Determine the [X, Y] coordinate at the center of the cell enclosing the given text.  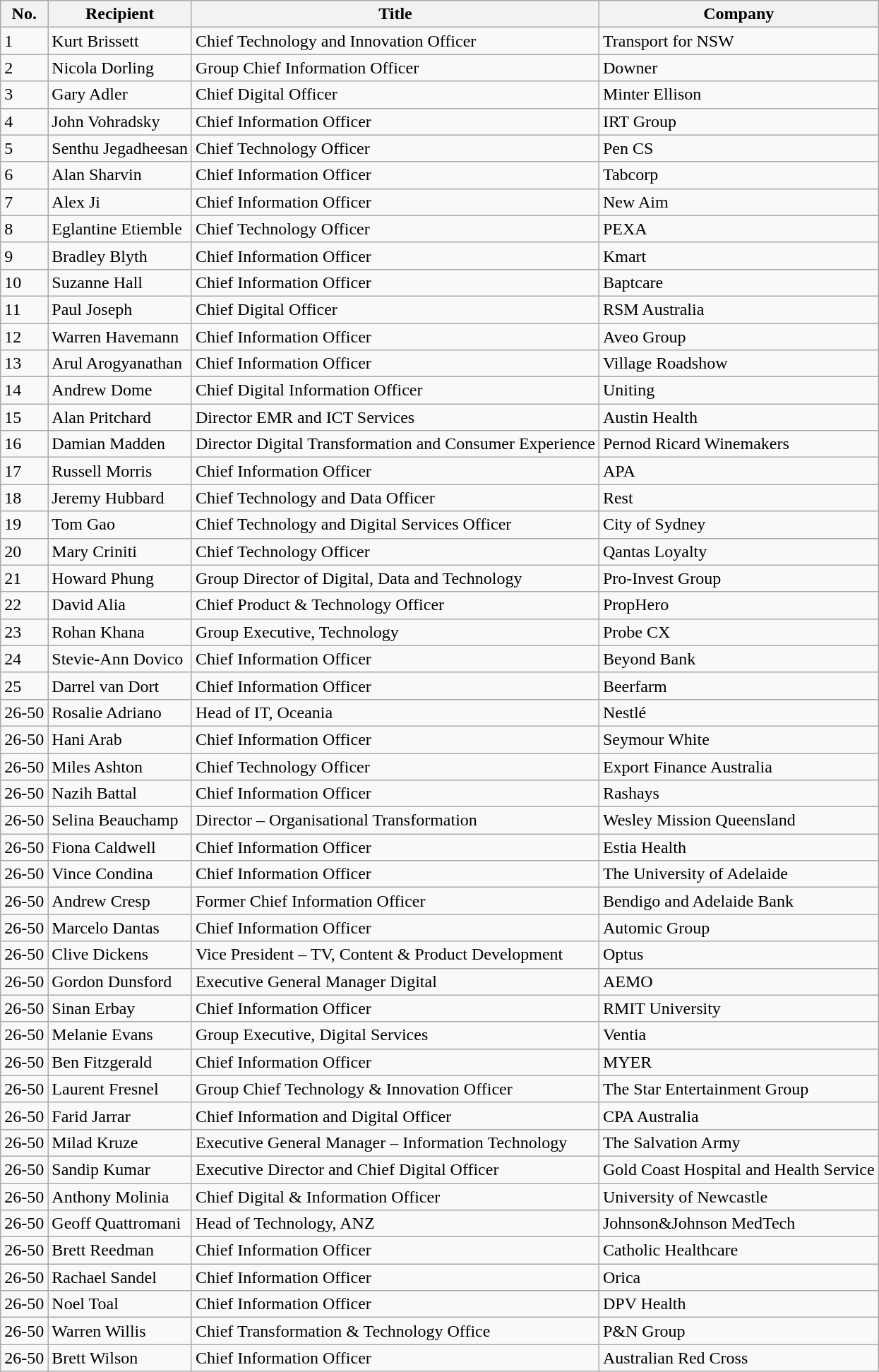
17 [24, 471]
Uniting [739, 390]
Andrew Cresp [120, 901]
Melanie Evans [120, 1035]
Tabcorp [739, 175]
16 [24, 444]
Rest [739, 498]
Milad Kruze [120, 1143]
Paul Joseph [120, 309]
Director – Organisational Transformation [395, 821]
6 [24, 175]
Rohan Khana [120, 632]
MYER [739, 1062]
20 [24, 551]
12 [24, 337]
Tom Gao [120, 525]
Kmart [739, 256]
25 [24, 686]
23 [24, 632]
Probe CX [739, 632]
Qantas Loyalty [739, 551]
University of Newcastle [739, 1197]
PropHero [739, 605]
11 [24, 309]
Sandip Kumar [120, 1169]
Farid Jarrar [120, 1116]
Pro-Invest Group [739, 578]
Vince Condina [120, 874]
Former Chief Information Officer [395, 901]
DPV Health [739, 1304]
Executive General Manager Digital [395, 982]
5 [24, 148]
4 [24, 121]
10 [24, 282]
7 [24, 202]
Chief Information and Digital Officer [395, 1116]
22 [24, 605]
Ventia [739, 1035]
Orica [739, 1277]
Australian Red Cross [739, 1358]
Howard Phung [120, 578]
Catholic Healthcare [739, 1251]
Hani Arab [120, 739]
Pen CS [739, 148]
Senthu Jegadheesan [120, 148]
Minter Ellison [739, 95]
Noel Toal [120, 1304]
IRT Group [739, 121]
Chief Technology and Digital Services Officer [395, 525]
19 [24, 525]
Chief Product & Technology Officer [395, 605]
Group Executive, Digital Services [395, 1035]
Group Chief Technology & Innovation Officer [395, 1089]
Executive Director and Chief Digital Officer [395, 1169]
Brett Reedman [120, 1251]
Austin Health [739, 417]
Brett Wilson [120, 1358]
Director Digital Transformation and Consumer Experience [395, 444]
CPA Australia [739, 1116]
Beyond Bank [739, 659]
8 [24, 229]
Stevie-Ann Dovico [120, 659]
Aveo Group [739, 337]
3 [24, 95]
Andrew Dome [120, 390]
Alan Pritchard [120, 417]
Russell Morris [120, 471]
Eglantine Etiemble [120, 229]
Chief Transformation & Technology Office [395, 1331]
Wesley Mission Queensland [739, 821]
Estia Health [739, 847]
Downer [739, 68]
Bendigo and Adelaide Bank [739, 901]
Gold Coast Hospital and Health Service [739, 1169]
Title [395, 14]
15 [24, 417]
Johnson&Johnson MedTech [739, 1224]
Clive Dickens [120, 955]
Alan Sharvin [120, 175]
Selina Beauchamp [120, 821]
P&N Group [739, 1331]
Suzanne Hall [120, 282]
2 [24, 68]
Gary Adler [120, 95]
Group Executive, Technology [395, 632]
Group Director of Digital, Data and Technology [395, 578]
Geoff Quattromani [120, 1224]
Beerfarm [739, 686]
Sinan Erbay [120, 1008]
14 [24, 390]
Marcelo Dantas [120, 928]
Baptcare [739, 282]
AEMO [739, 982]
Rosalie Adriano [120, 712]
Damian Madden [120, 444]
New Aim [739, 202]
Export Finance Australia [739, 766]
Rashays [739, 794]
Miles Ashton [120, 766]
Transport for NSW [739, 41]
Recipient [120, 14]
Pernod Ricard Winemakers [739, 444]
City of Sydney [739, 525]
Nicola Dorling [120, 68]
David Alia [120, 605]
Village Roadshow [739, 364]
Chief Digital Information Officer [395, 390]
Bradley Blyth [120, 256]
Warren Willis [120, 1331]
Head of IT, Oceania [395, 712]
Anthony Molinia [120, 1197]
Head of Technology, ANZ [395, 1224]
Chief Technology and Data Officer [395, 498]
Arul Arogyanathan [120, 364]
Laurent Fresnel [120, 1089]
Rachael Sandel [120, 1277]
Mary Criniti [120, 551]
Automic Group [739, 928]
Kurt Brissett [120, 41]
The Salvation Army [739, 1143]
21 [24, 578]
No. [24, 14]
Company [739, 14]
9 [24, 256]
RSM Australia [739, 309]
Nazih Battal [120, 794]
Alex Ji [120, 202]
Nestlé [739, 712]
Chief Digital & Information Officer [395, 1197]
Group Chief Information Officer [395, 68]
Fiona Caldwell [120, 847]
Gordon Dunsford [120, 982]
John Vohradsky [120, 121]
Warren Havemann [120, 337]
Vice President – TV, Content & Product Development [395, 955]
APA [739, 471]
Jeremy Hubbard [120, 498]
PEXA [739, 229]
Darrel van Dort [120, 686]
The Star Entertainment Group [739, 1089]
Seymour White [739, 739]
1 [24, 41]
Chief Technology and Innovation Officer [395, 41]
13 [24, 364]
Optus [739, 955]
Ben Fitzgerald [120, 1062]
24 [24, 659]
18 [24, 498]
Director EMR and ICT Services [395, 417]
Executive General Manager – Information Technology [395, 1143]
The University of Adelaide [739, 874]
RMIT University [739, 1008]
